Return the (x, y) coordinate for the center point of the cell that contains the specified text.  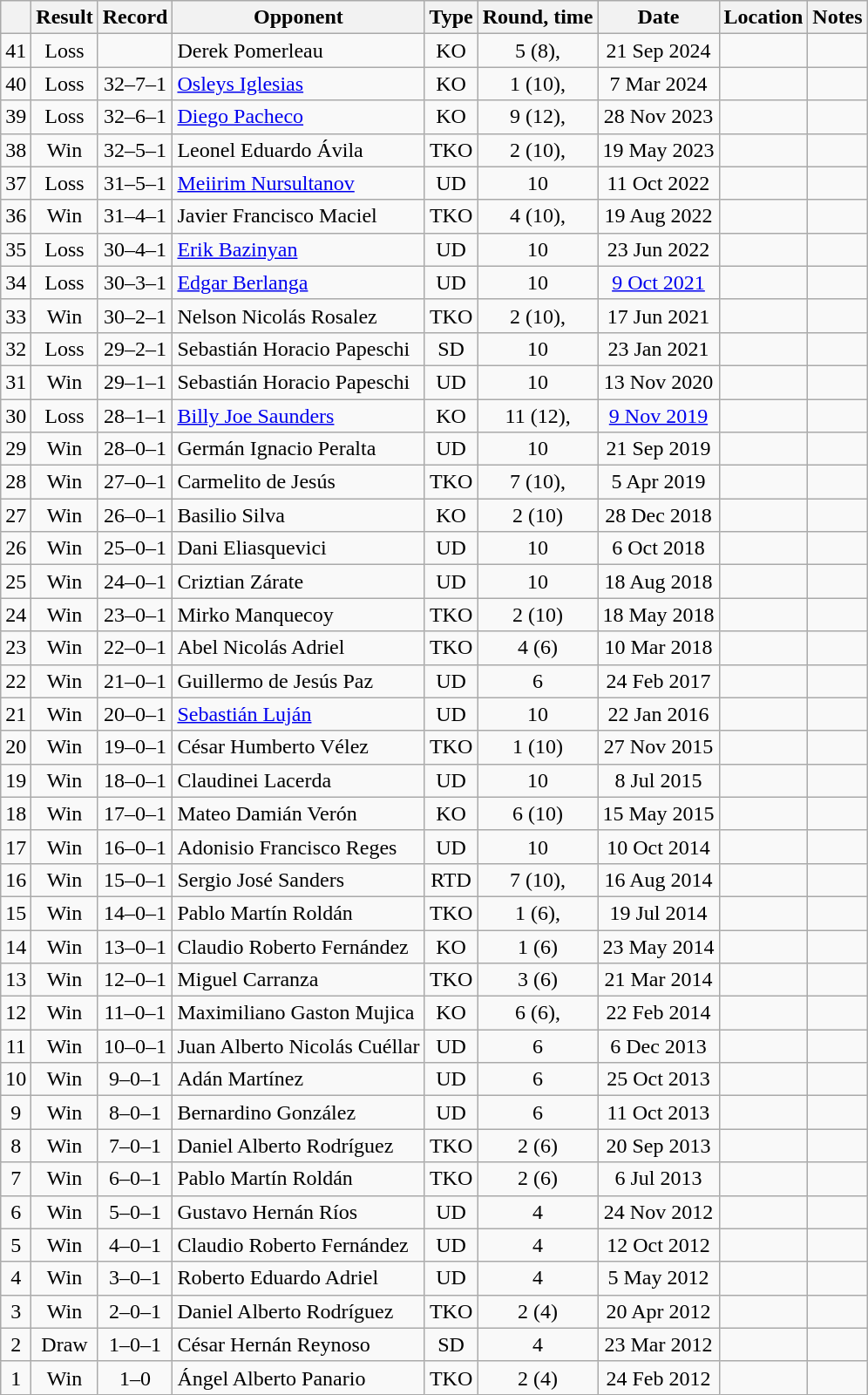
30–4–1 (135, 249)
11 (16, 1046)
14 (16, 946)
23 May 2014 (659, 946)
24 Feb 2017 (659, 681)
29 (16, 449)
23 Mar 2012 (659, 1344)
Claudinei Lacerda (298, 780)
Miguel Carranza (298, 980)
32–5–1 (135, 150)
Mirko Manquecoy (298, 615)
26 (16, 548)
25 (16, 582)
28–1–1 (135, 416)
38 (16, 150)
20 Sep 2013 (659, 1146)
29–2–1 (135, 349)
Meiirim Nursultanov (298, 183)
20 (16, 747)
2 (16, 1344)
27 (16, 515)
23 Jun 2022 (659, 249)
29–1–1 (135, 382)
RTD (451, 880)
18–0–1 (135, 780)
Basilio Silva (298, 515)
12 (16, 1013)
27–0–1 (135, 482)
14–0–1 (135, 913)
5 Apr 2019 (659, 482)
Leonel Eduardo Ávila (298, 150)
23 (16, 648)
21 Mar 2014 (659, 980)
21 (16, 714)
10–0–1 (135, 1046)
Gustavo Hernán Ríos (298, 1212)
24 (16, 615)
1–0 (135, 1378)
31–4–1 (135, 216)
Record (135, 17)
Round, time (538, 17)
7–0–1 (135, 1146)
24–0–1 (135, 582)
5 (8), (538, 51)
Notes (837, 17)
39 (16, 117)
19 (16, 780)
9 (16, 1113)
Draw (64, 1344)
10 Oct 2014 (659, 847)
32 (16, 349)
3–0–1 (135, 1278)
5 (16, 1245)
24 Feb 2012 (659, 1378)
28 (16, 482)
31–5–1 (135, 183)
Juan Alberto Nicolás Cuéllar (298, 1046)
10 Mar 2018 (659, 648)
Adonisio Francisco Reges (298, 847)
31 (16, 382)
15 (16, 913)
11 Oct 2013 (659, 1113)
23–0–1 (135, 615)
21–0–1 (135, 681)
8 Jul 2015 (659, 780)
11 Oct 2022 (659, 183)
16 (16, 880)
21 Sep 2019 (659, 449)
Bernardino González (298, 1113)
6 Jul 2013 (659, 1179)
César Humberto Vélez (298, 747)
34 (16, 282)
Roberto Eduardo Adriel (298, 1278)
15 May 2015 (659, 813)
24 Nov 2012 (659, 1212)
6 Dec 2013 (659, 1046)
13 Nov 2020 (659, 382)
19–0–1 (135, 747)
28–0–1 (135, 449)
Billy Joe Saunders (298, 416)
19 Jul 2014 (659, 913)
18 May 2018 (659, 615)
17 (16, 847)
36 (16, 216)
Type (451, 17)
5 May 2012 (659, 1278)
9 Nov 2019 (659, 416)
11 (12), (538, 416)
19 Aug 2022 (659, 216)
32–6–1 (135, 117)
16–0–1 (135, 847)
4–0–1 (135, 1245)
20–0–1 (135, 714)
20 Apr 2012 (659, 1311)
Germán Ignacio Peralta (298, 449)
1 (10) (538, 747)
12–0–1 (135, 980)
3 (6) (538, 980)
Location (763, 17)
13–0–1 (135, 946)
9–0–1 (135, 1079)
4 (10), (538, 216)
26–0–1 (135, 515)
César Hernán Reynoso (298, 1344)
5–0–1 (135, 1212)
6 (6), (538, 1013)
18 (16, 813)
9 (12), (538, 117)
Sergio José Sanders (298, 880)
Adán Martínez (298, 1079)
40 (16, 84)
33 (16, 316)
22–0–1 (135, 648)
Maximiliano Gaston Mujica (298, 1013)
2–0–1 (135, 1311)
17–0–1 (135, 813)
25–0–1 (135, 548)
Derek Pomerleau (298, 51)
28 Nov 2023 (659, 117)
6 Oct 2018 (659, 548)
Erik Bazinyan (298, 249)
30–2–1 (135, 316)
1–0–1 (135, 1344)
1 (16, 1378)
6–0–1 (135, 1179)
32–7–1 (135, 84)
Opponent (298, 17)
Guillermo de Jesús Paz (298, 681)
Mateo Damián Verón (298, 813)
25 Oct 2013 (659, 1079)
Date (659, 17)
8 (16, 1146)
Javier Francisco Maciel (298, 216)
1 (6) (538, 946)
1 (10), (538, 84)
28 Dec 2018 (659, 515)
23 Jan 2021 (659, 349)
3 (16, 1311)
11–0–1 (135, 1013)
Carmelito de Jesús (298, 482)
15–0–1 (135, 880)
22 Feb 2014 (659, 1013)
18 Aug 2018 (659, 582)
13 (16, 980)
21 Sep 2024 (659, 51)
Criztian Zárate (298, 582)
Abel Nicolás Adriel (298, 648)
Sebastián Luján (298, 714)
Nelson Nicolás Rosalez (298, 316)
19 May 2023 (659, 150)
7 Mar 2024 (659, 84)
4 (6) (538, 648)
30 (16, 416)
22 (16, 681)
1 (6), (538, 913)
16 Aug 2014 (659, 880)
17 Jun 2021 (659, 316)
27 Nov 2015 (659, 747)
41 (16, 51)
Ángel Alberto Panario (298, 1378)
8–0–1 (135, 1113)
Dani Eliasquevici (298, 548)
6 (10) (538, 813)
7 (16, 1179)
Diego Pacheco (298, 117)
12 Oct 2012 (659, 1245)
Osleys Iglesias (298, 84)
Edgar Berlanga (298, 282)
30–3–1 (135, 282)
9 Oct 2021 (659, 282)
37 (16, 183)
Result (64, 17)
22 Jan 2016 (659, 714)
35 (16, 249)
